Locate the cell with the specified text and output its (x, y) center coordinate. 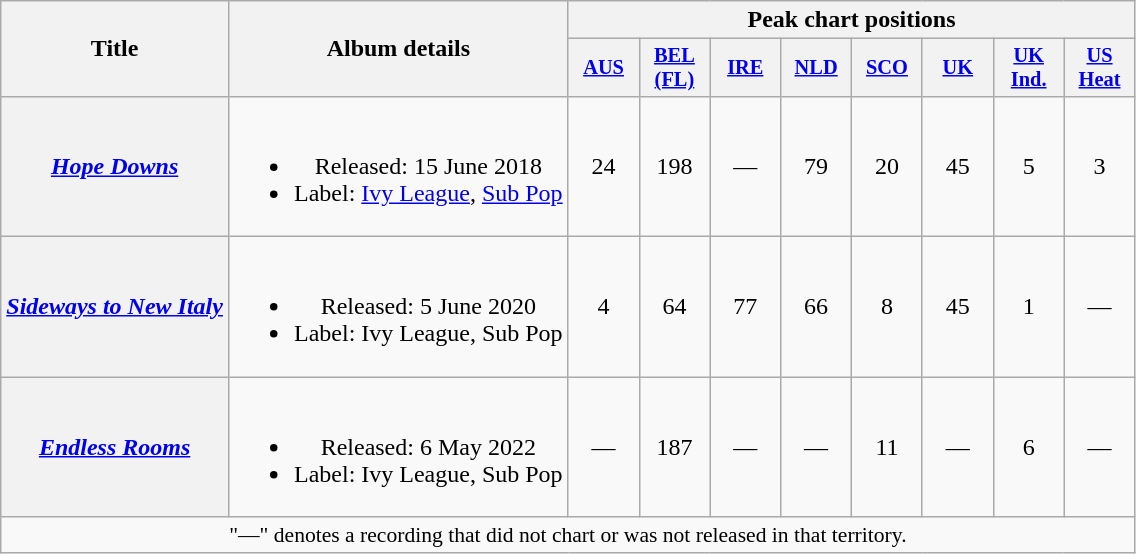
BEL(FL) (674, 68)
Released: 15 June 2018Label: Ivy League, Sub Pop (398, 166)
NLD (816, 68)
20 (888, 166)
USHeat (1100, 68)
Title (115, 49)
AUS (604, 68)
6 (1028, 447)
5 (1028, 166)
4 (604, 307)
64 (674, 307)
77 (746, 307)
UKInd. (1028, 68)
Album details (398, 49)
Hope Downs (115, 166)
Peak chart positions (852, 20)
187 (674, 447)
Endless Rooms (115, 447)
198 (674, 166)
Released: 5 June 2020Label: Ivy League, Sub Pop (398, 307)
Sideways to New Italy (115, 307)
IRE (746, 68)
1 (1028, 307)
79 (816, 166)
66 (816, 307)
SCO (888, 68)
11 (888, 447)
Released: 6 May 2022Label: Ivy League, Sub Pop (398, 447)
"—" denotes a recording that did not chart or was not released in that territory. (568, 535)
UK (958, 68)
3 (1100, 166)
24 (604, 166)
8 (888, 307)
